Return [X, Y] of the center of cell containing provided text 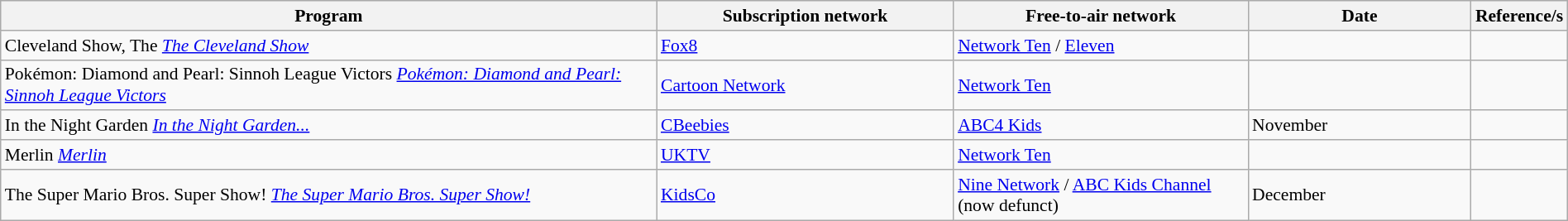
Merlin Merlin [329, 155]
Reference/s [1519, 16]
November [1360, 126]
Fox8 [806, 46]
Pokémon: Diamond and Pearl: Sinnoh League Victors Pokémon: Diamond and Pearl: Sinnoh League Victors [329, 84]
The Super Mario Bros. Super Show! The Super Mario Bros. Super Show! [329, 195]
Subscription network [806, 16]
Cartoon Network [806, 84]
December [1360, 195]
Network Ten / Eleven [1101, 46]
In the Night Garden In the Night Garden... [329, 126]
Free-to-air network [1101, 16]
ABC4 Kids [1101, 126]
Nine Network / ABC Kids Channel (now defunct) [1101, 195]
UKTV [806, 155]
Cleveland Show, The The Cleveland Show [329, 46]
Date [1360, 16]
Program [329, 16]
KidsCo [806, 195]
CBeebies [806, 126]
